Return (X, Y) of the center of cell containing provided text 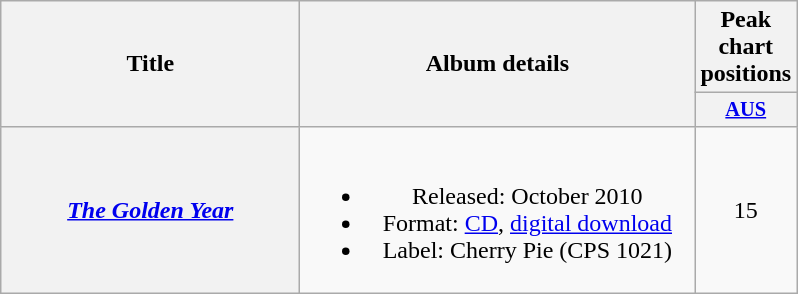
The Golden Year (150, 210)
Title (150, 64)
15 (746, 210)
AUS (746, 110)
Released: October 2010Format: CD, digital downloadLabel: Cherry Pie (CPS 1021) (498, 210)
Album details (498, 64)
Peak chart positions (746, 47)
